Search for the cell housing the specified text and yield its [x, y] center coordinate. 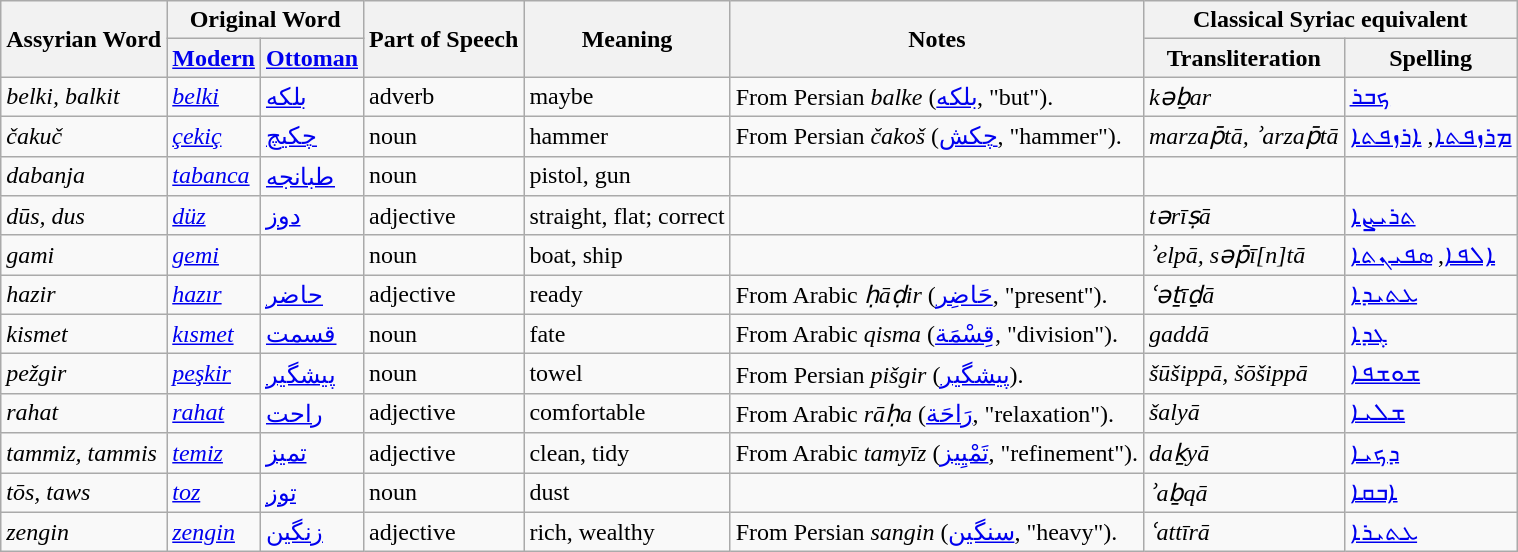
tammiz, tammis [84, 453]
From Arabic qisma (قِسْمَة, "division"). [936, 334]
قسمت [312, 334]
راحت [312, 413]
fate [627, 334]
pistol, gun [627, 176]
belki, balkit [84, 97]
towel [627, 374]
Ottoman [312, 58]
belki [214, 97]
ܐܠܦܐ, ܣܦܝܢܬܐ [1430, 255]
clean, tidy [627, 453]
gami [84, 255]
بلکه [312, 97]
From Arabic rāḥa (رَاحَة, "relaxation"). [936, 413]
ʾaḇqā [1244, 492]
gaddā [1244, 334]
comfortable [627, 413]
dūs, dus [84, 216]
rich, wealthy [627, 532]
hazir [84, 295]
From Persian pišgir (پیشگیر). [936, 374]
ܫܠܝܐ [1430, 413]
Notes [936, 39]
hammer [627, 136]
tōs, taws [84, 492]
زنگين [312, 532]
maybe [627, 97]
ʿəṯīḏā [1244, 295]
daḵyā [1244, 453]
چكیچ [312, 136]
حاضر [312, 295]
ʿattīrā [1244, 532]
ܬܪܝܨܐ [1430, 216]
Meaning [627, 39]
gemi [214, 255]
ܥܬܝܪܐ [1430, 532]
Assyrian Word [84, 39]
Transliteration [1244, 58]
ready [627, 295]
tabanca [214, 176]
kismet [84, 334]
temiz [214, 453]
boat, ship [627, 255]
Spelling [1430, 58]
توز [312, 492]
ܡܪܙܦܬܐ, ܐܪܙܦܬܐ [1430, 136]
ܕܟܝܐ [1430, 453]
toz [214, 492]
ܟܒܪ [1430, 97]
From Persian balke (بلکه, "but"). [936, 97]
peşkir [214, 374]
From Arabic ḥāḍir (حَاضِر, "present"). [936, 295]
dabanja [84, 176]
hazır [214, 295]
čakuč [84, 136]
tərīṣā [1244, 216]
kısmet [214, 334]
Original Word [266, 20]
ܓܕܐ [1430, 334]
dust [627, 492]
Part of Speech [444, 39]
Modern [214, 58]
دوز [312, 216]
ܐܒܩܐ [1430, 492]
šūšippā, šōšippā [1244, 374]
From Persian sangin (سنگين, "heavy"). [936, 532]
Classical Syriac equivalent [1330, 20]
ܫܘܫܦܐ [1430, 374]
ܥܬܝܕܐ [1430, 295]
kəḇar [1244, 97]
marzap̄tā, ʾarzap̄tā [1244, 136]
straight, flat; correct [627, 216]
šalyā [1244, 413]
پیشگیر [312, 374]
تمیز [312, 453]
طبانجه [312, 176]
çekiç [214, 136]
From Persian čakoš (چکش, "hammer"). [936, 136]
From Arabic tamyīz (تَمْيِيز, "refinement"). [936, 453]
ʾelpā, səp̄ī[n]tā [1244, 255]
pežgir [84, 374]
adverb [444, 97]
düz [214, 216]
